Identify which cell holds the provided text, then report its (x, y) central coordinate. 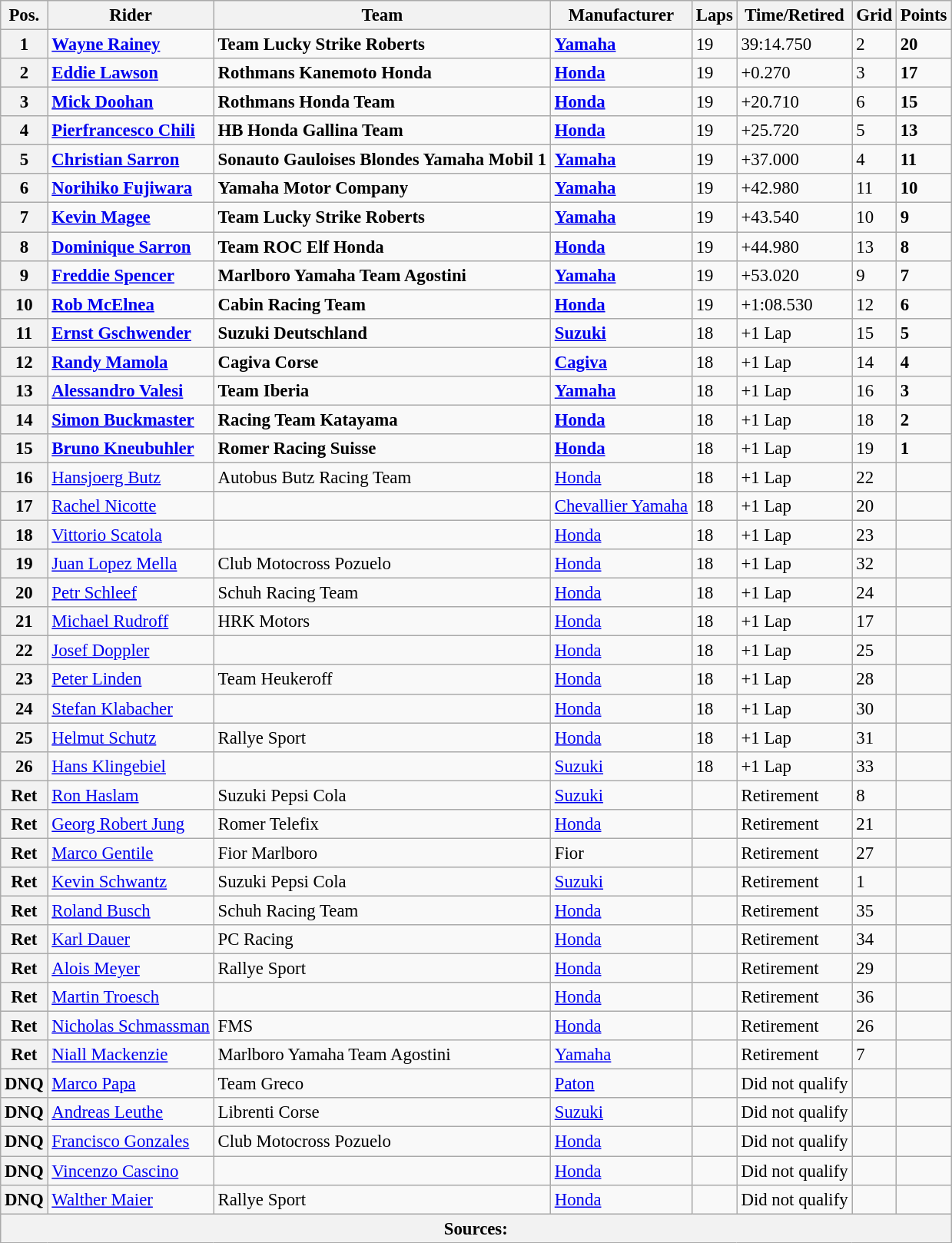
+25.720 (794, 131)
Hansjoerg Butz (131, 477)
Manufacturer (621, 15)
+43.540 (794, 217)
Marco Papa (131, 1084)
Marco Gentile (131, 853)
Rothmans Honda Team (382, 102)
Grid (874, 15)
Romer Racing Suisse (382, 449)
Georg Robert Jung (131, 824)
Mick Doohan (131, 102)
Andreas Leuthe (131, 1113)
+37.000 (794, 160)
Francisco Gonzales (131, 1142)
Nicholas Schmassman (131, 1026)
39:14.750 (794, 45)
Bruno Kneubuhler (131, 449)
Time/Retired (794, 15)
Fior (621, 853)
27 (874, 853)
31 (874, 738)
Josef Doppler (131, 651)
Cagiva (621, 362)
Sonauto Gauloises Blondes Yamaha Mobil 1 (382, 160)
Team Greco (382, 1084)
Pierfrancesco Chili (131, 131)
Cabin Racing Team (382, 304)
+1:08.530 (794, 304)
Hans Klingebiel (131, 766)
HRK Motors (382, 621)
+0.270 (794, 73)
Rob McElnea (131, 304)
Peter Linden (131, 680)
Romer Telefix (382, 824)
+42.980 (794, 188)
Vincenzo Cascino (131, 1171)
36 (874, 997)
+44.980 (794, 247)
HB Honda Gallina Team (382, 131)
Fior Marlboro (382, 853)
Norihiko Fujiwara (131, 188)
Freddie Spencer (131, 275)
Chevallier Yamaha (621, 506)
Autobus Butz Racing Team (382, 477)
Yamaha Motor Company (382, 188)
28 (874, 680)
+53.020 (794, 275)
FMS (382, 1026)
Points (924, 15)
PC Racing (382, 940)
Rider (131, 15)
Cagiva Corse (382, 362)
Sources: (476, 1228)
33 (874, 766)
Team Iberia (382, 391)
Alois Meyer (131, 969)
Wayne Rainey (131, 45)
Eddie Lawson (131, 73)
Team Heukeroff (382, 680)
32 (874, 564)
Alessandro Valesi (131, 391)
Vittorio Scatola (131, 535)
Simon Buckmaster (131, 419)
Christian Sarron (131, 160)
Kevin Magee (131, 217)
35 (874, 910)
Rothmans Kanemoto Honda (382, 73)
Martin Troesch (131, 997)
Team ROC Elf Honda (382, 247)
Kevin Schwantz (131, 882)
+20.710 (794, 102)
Helmut Schutz (131, 738)
Michael Rudroff (131, 621)
29 (874, 969)
Rachel Nicotte (131, 506)
Roland Busch (131, 910)
Dominique Sarron (131, 247)
Juan Lopez Mella (131, 564)
Suzuki Deutschland (382, 333)
Randy Mamola (131, 362)
Librenti Corse (382, 1113)
Petr Schleef (131, 593)
Pos. (25, 15)
Walther Maier (131, 1199)
Racing Team Katayama (382, 419)
Paton (621, 1084)
Ernst Gschwender (131, 333)
Karl Dauer (131, 940)
Laps (715, 15)
Niall Mackenzie (131, 1055)
30 (874, 708)
Stefan Klabacher (131, 708)
Team (382, 15)
34 (874, 940)
Ron Haslam (131, 795)
